For the text-containing cell, return its midpoint in [x, y] coordinate format. 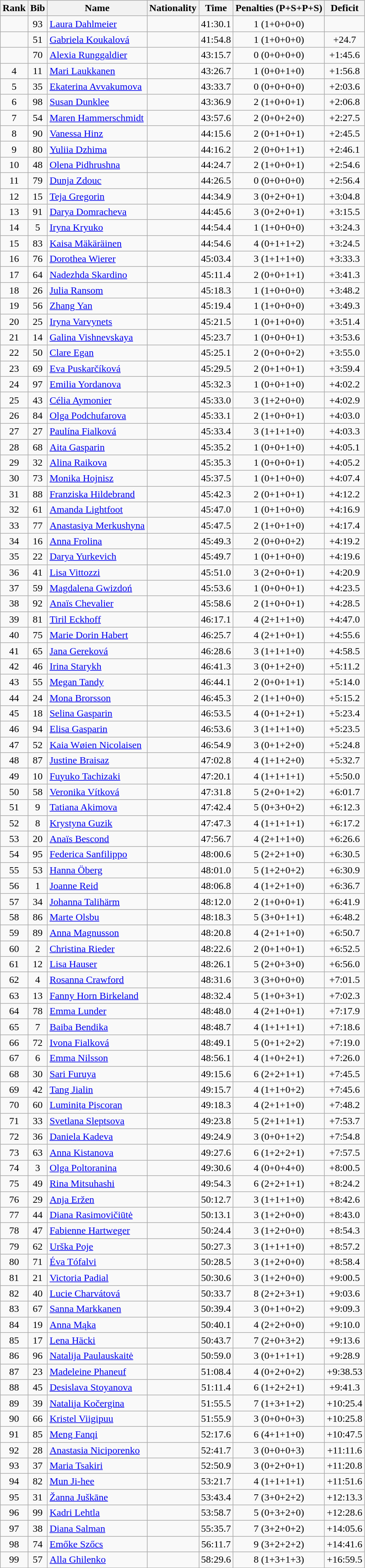
5 (2+0+3+0) [279, 964]
Franziska Hildebrand [97, 494]
Urška Poje [97, 1246]
Olga Podchufarova [97, 415]
Emma Lunder [97, 1011]
50:33.7 [216, 1293]
49:23.8 [216, 1121]
Anaïs Bescond [97, 839]
50:28.5 [216, 1262]
5 (2+1+1+1) [279, 1121]
+8:43.0 [345, 1215]
+11:51.6 [345, 1482]
Anaïs Chevalier [97, 604]
52:50.9 [216, 1466]
41:30.1 [216, 24]
+4:55.6 [345, 635]
45:42.3 [216, 494]
+8:42.6 [345, 1199]
Federica Sanfilippo [97, 854]
48:48.7 [216, 1027]
44:15.6 [216, 133]
Daniela Kadeva [97, 1136]
50:13.1 [216, 1215]
Kadri Lehtla [97, 1513]
45:19.4 [216, 306]
+5:32.7 [345, 761]
+3:24.5 [345, 243]
+3:59.4 [345, 369]
51:08.4 [216, 1372]
+8:58.4 [345, 1262]
+10:47.5 [345, 1434]
+7:26.0 [345, 1058]
+4:19.2 [345, 541]
44:54.6 [216, 243]
53:43.4 [216, 1497]
+4:05.2 [345, 463]
48:18.3 [216, 917]
Deficit [345, 8]
50:40.1 [216, 1325]
Bib [38, 8]
Sanna Markkanen [97, 1309]
4 (0+1+1+2) [279, 243]
+7:18.6 [345, 1027]
43:57.6 [216, 118]
2 [38, 948]
Dorothea Wierer [97, 259]
+5:14.0 [345, 682]
Maren Hammerschmidt [97, 118]
44:45.6 [216, 212]
Alexia Runggaldier [97, 55]
Zhang Yan [97, 306]
45:11.4 [216, 275]
+1:45.6 [345, 55]
Nationality [173, 8]
Célia Aymonier [97, 400]
50:43.7 [216, 1340]
Rina Mitsuhashi [97, 1183]
Johanna Talihärm [97, 901]
45:33.4 [216, 431]
Diana Rasimovičiūtė [97, 1215]
2 (1+1+0+0) [279, 698]
+5:11.2 [345, 666]
Alla Ghilenko [97, 1560]
5 (0+3+2+0) [279, 1513]
44:16.2 [216, 149]
3 (3+0+0+0) [279, 980]
+4:23.5 [345, 588]
46:41.3 [216, 666]
Iryna Kryuko [97, 228]
Emilia Yordanova [97, 384]
56:11.7 [216, 1544]
45:37.5 [216, 478]
Alina Raikova [97, 463]
+7:19.0 [345, 1043]
50:24.4 [216, 1231]
49:18.3 [216, 1105]
Aita Gasparin [97, 447]
Krystyna Guzik [97, 823]
Anna Frolina [97, 541]
Lisa Vittozzi [97, 572]
49:24.9 [216, 1136]
+7:48.2 [345, 1105]
3 (0+1+0+2) [279, 1309]
Éva Tófalvi [97, 1262]
+6:30.5 [345, 854]
45:49.7 [216, 557]
+3:49.3 [345, 306]
47:31.8 [216, 792]
Žanna Juškāne [97, 1497]
Maria Tsakiri [97, 1466]
53:58.7 [216, 1513]
Teja Gregorin [97, 196]
45:21.5 [216, 322]
+3:15.5 [345, 212]
Name [97, 8]
52:17.6 [216, 1434]
55:35.7 [216, 1528]
+4:12.2 [345, 494]
8 (2+2+3+1) [279, 1293]
Penalties (P+S+P+S) [279, 8]
Darya Yurkevich [97, 557]
2 (1+0+1+0) [279, 525]
+2:45.5 [345, 133]
+14:05.6 [345, 1528]
Baiba Bendika [97, 1027]
+1:56.8 [345, 71]
47:47.3 [216, 823]
+2:56.4 [345, 180]
+2:46.1 [345, 149]
48:20.8 [216, 933]
45:32.3 [216, 384]
45:23.7 [216, 337]
52:41.7 [216, 1450]
45:51.0 [216, 572]
+7:45.6 [345, 1090]
Sari Furuya [97, 1074]
5 (1+0+3+1) [279, 996]
5 (2+0+1+2) [279, 792]
41:54.8 [216, 40]
48:48.0 [216, 1011]
Darya Domracheva [97, 212]
Marie Dorin Habert [97, 635]
Tang Jialin [97, 1090]
Kristel Viigipuu [97, 1419]
+5:15.2 [345, 698]
Rank [14, 8]
+8:00.5 [345, 1168]
Susan Dunklee [97, 102]
49:27.6 [216, 1152]
+6:01.7 [345, 792]
+3:51.4 [345, 322]
+8:57.2 [345, 1246]
46:28.6 [216, 651]
Iryna Varvynets [97, 322]
Fabienne Hartweger [97, 1231]
+2:06.8 [345, 102]
+9:13.6 [345, 1340]
Amanda Lightfoot [97, 510]
+4:07.4 [345, 478]
45:47.5 [216, 525]
+6:30.9 [345, 870]
Ivona Fialková [97, 1043]
+7:01.5 [345, 980]
+6:56.0 [345, 964]
Gabriela Koukalová [97, 40]
+9:10.0 [345, 1325]
Emőke Szőcs [97, 1544]
Yuliia Dzhima [97, 149]
Anna Magnusson [97, 933]
7 (3+0+2+2) [279, 1497]
44:54.4 [216, 228]
Marte Olsbu [97, 917]
45:47.0 [216, 510]
Eva Puskarčíková [97, 369]
Meng Fanqi [97, 1434]
51:11.4 [216, 1387]
Joanne Reid [97, 886]
4 (1+1+2+0) [279, 761]
46:45.3 [216, 698]
+4:16.9 [345, 510]
+4:02.9 [345, 400]
+9:38.53 [345, 1372]
4 (1+2+1+0) [279, 886]
Fuyuko Tachizaki [97, 776]
5 (2+2+1+0) [279, 854]
49:30.6 [216, 1168]
+3:24.3 [345, 228]
9 (3+2+2+2) [279, 1544]
+4:47.0 [345, 619]
7 (1+3+1+2) [279, 1403]
3 (0+1+1+1) [279, 1356]
4 (1+0+2+1) [279, 1058]
+9:28.9 [345, 1356]
46:53.6 [216, 729]
49:54.3 [216, 1183]
+7:17.9 [345, 1011]
+7:57.5 [345, 1152]
+2:54.6 [345, 165]
5 (0+1+2+2) [279, 1043]
45:25.1 [216, 353]
+9:03.6 [345, 1293]
45:49.3 [216, 541]
Svetlana Sleptsova [97, 1121]
48:26.1 [216, 964]
8 (1+3+1+3) [279, 1560]
+24.7 [345, 40]
1 [38, 886]
Vanessa Hinz [97, 133]
45:33.1 [216, 415]
+7:45.5 [345, 1074]
+6:17.2 [345, 823]
47:42.4 [216, 807]
49:15.6 [216, 1074]
3 (2+0+0+1) [279, 572]
+3:04.8 [345, 196]
+6:50.7 [345, 933]
4 (0+1+2+1) [279, 714]
+7:54.8 [345, 1136]
45:33.0 [216, 400]
47:56.7 [216, 839]
Diana Salman [97, 1528]
+4:20.9 [345, 572]
+3:33.3 [345, 259]
Kaisa Mäkäräinen [97, 243]
+9:09.3 [345, 1309]
+3:55.0 [345, 353]
Fanny Horn Birkeland [97, 996]
Irina Starykh [97, 666]
+9:00.5 [345, 1278]
+11:20.8 [345, 1466]
Mona Brorsson [97, 698]
+11:11.6 [345, 1450]
47:20.1 [216, 776]
Galina Vishnevskaya [97, 337]
Magdalena Gwizdoń [97, 588]
6 (4+1+1+0) [279, 1434]
46:44.1 [216, 682]
58:29.6 [216, 1560]
+4:17.4 [345, 525]
45:35.2 [216, 447]
+6:26.6 [345, 839]
Lucie Charvátová [97, 1293]
Kaia Wøien Nicolaisen [97, 745]
49:15.7 [216, 1090]
Tiril Eckhoff [97, 619]
Dunja Zdouc [97, 180]
50:30.6 [216, 1278]
+6:36.7 [345, 886]
48:49.1 [216, 1043]
4 (1+1+0+2) [279, 1090]
48:32.4 [216, 996]
50:59.0 [216, 1356]
+7:53.7 [345, 1121]
+6:41.9 [345, 901]
Olga Poltoranina [97, 1168]
+6:52.5 [345, 948]
Natalija Kočergina [97, 1403]
Olena Pidhrushna [97, 165]
Anja Eržen [97, 1199]
50:39.4 [216, 1309]
44:24.7 [216, 165]
+4:19.6 [345, 557]
+4:02.2 [345, 384]
44:34.9 [216, 196]
Natalija Paulauskaitė [97, 1356]
Desislava Stoyanova [97, 1387]
+6:12.3 [345, 807]
7 (2+0+3+2) [279, 1340]
Anna Kistanova [97, 1152]
+3:53.6 [345, 337]
Elisa Gasparin [97, 729]
44:26.5 [216, 180]
45:18.3 [216, 290]
Luminița Pișcoran [97, 1105]
+5:23.5 [345, 729]
Julia Ransom [97, 290]
3 (0+0+1+2) [279, 1136]
Ekaterina Avvakumova [97, 86]
50:12.7 [216, 1199]
Justine Braisaz [97, 761]
4 (0+2+0+2) [279, 1372]
+5:24.8 [345, 745]
Anna Mąka [97, 1325]
Laura Dahlmeier [97, 24]
+5:50.0 [345, 776]
+9:41.3 [345, 1387]
5 (1+2+0+2) [279, 870]
Monika Hojnisz [97, 478]
+2:27.5 [345, 118]
Mun Ji-hee [97, 1482]
48:56.1 [216, 1058]
51:55.5 [216, 1403]
51:55.9 [216, 1419]
43:36.9 [216, 102]
Nadezhda Skardino [97, 275]
+14:41.6 [345, 1544]
45:35.3 [216, 463]
Anastasia Niciporenko [97, 1450]
+6:48.2 [345, 917]
Veronika Vítková [97, 792]
Selina Gasparin [97, 714]
Emma Nilsson [97, 1058]
47:02.8 [216, 761]
46:17.1 [216, 619]
Megan Tandy [97, 682]
+5:23.4 [345, 714]
+4:03.3 [345, 431]
+4:03.0 [345, 415]
Mari Laukkanen [97, 71]
53:21.7 [216, 1482]
46:25.7 [216, 635]
+16:59.5 [345, 1560]
Lena Häcki [97, 1340]
+12:28.6 [345, 1513]
4 (0+0+4+0) [279, 1168]
45:58.6 [216, 604]
46:54.9 [216, 745]
48:31.6 [216, 980]
43:26.7 [216, 71]
45:29.5 [216, 369]
+10:25.8 [345, 1419]
Anastasiya Merkushyna [97, 525]
46:53.5 [216, 714]
+3:41.3 [345, 275]
Clare Egan [97, 353]
Time [216, 8]
Tatiana Akimova [97, 807]
+7:02.3 [345, 996]
48:01.0 [216, 870]
Rosanna Crawford [97, 980]
5 (0+3+0+2) [279, 807]
50:27.3 [216, 1246]
48:06.8 [216, 886]
4 (2+2+0+0) [279, 1325]
+8:24.2 [345, 1183]
48:12.0 [216, 901]
43:33.7 [216, 86]
Hanna Öberg [97, 870]
48:22.6 [216, 948]
7 (3+2+0+2) [279, 1528]
+4:28.5 [345, 604]
Lisa Hauser [97, 964]
Paulína Fialková [97, 431]
Madeleine Phaneuf [97, 1372]
Jana Gereková [97, 651]
Christina Rieder [97, 948]
2 (0+0+2+0) [279, 118]
+4:05.1 [345, 447]
45:53.6 [216, 588]
+3:48.2 [345, 290]
43:15.7 [216, 55]
48:00.6 [216, 854]
+10:25.4 [345, 1403]
Victoria Padial [97, 1278]
+4:58.5 [345, 651]
+8:54.3 [345, 1231]
3 [38, 1168]
+12:13.3 [345, 1497]
45:03.4 [216, 259]
5 (3+0+1+1) [279, 917]
+2:03.6 [345, 86]
